Extract the [x, y] coordinate from the center of the cell holding the provided text.  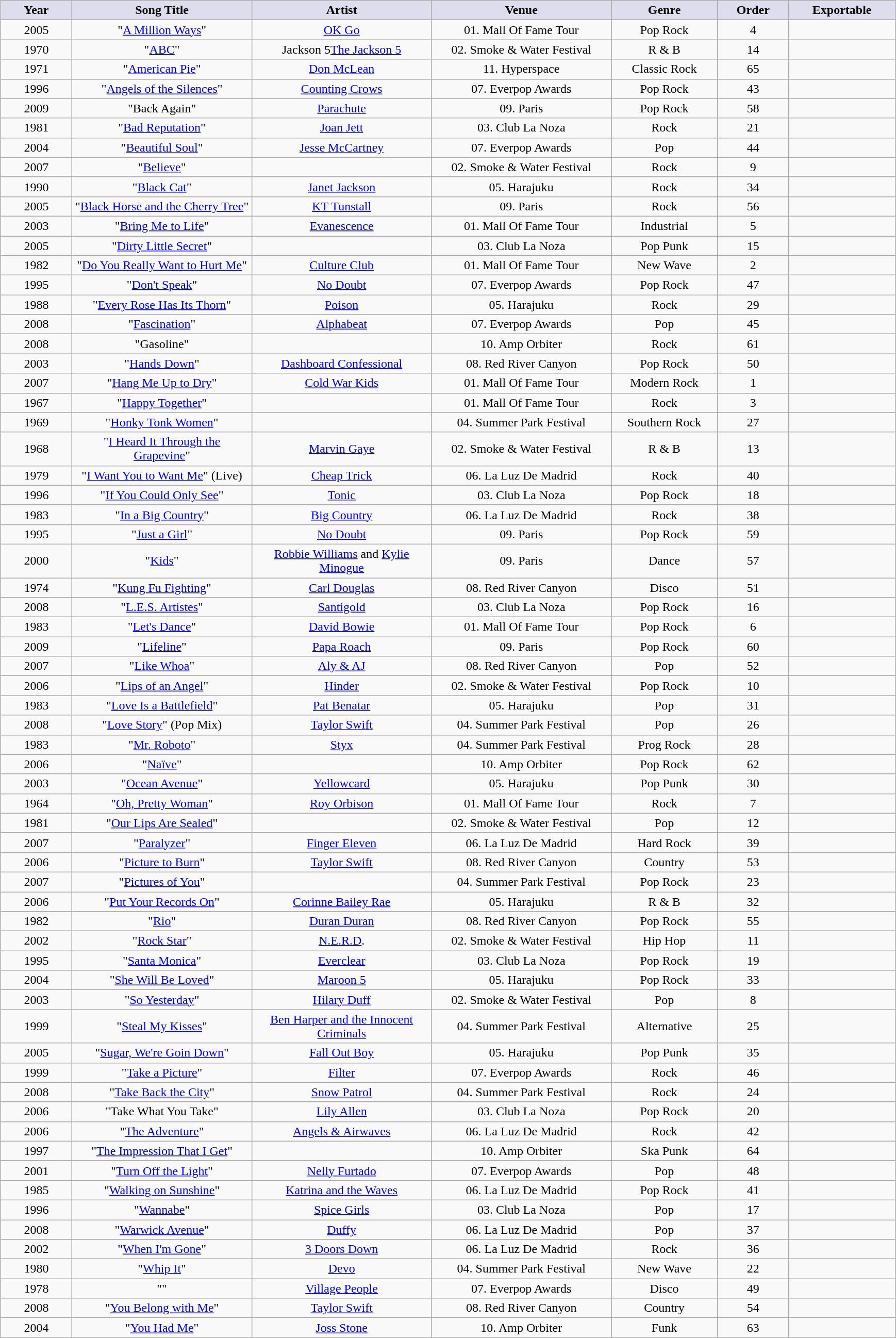
31 [754, 705]
Everclear [341, 961]
65 [754, 69]
11 [754, 941]
"A Million Ways" [162, 30]
15 [754, 246]
53 [754, 862]
1970 [36, 49]
24 [754, 1092]
"Bring Me to Life" [162, 226]
Poison [341, 305]
"Rio" [162, 921]
Snow Patrol [341, 1092]
Venue [522, 10]
14 [754, 49]
"Lifeline" [162, 647]
"Hang Me Up to Dry" [162, 383]
Ska Punk [665, 1151]
27 [754, 422]
Hilary Duff [341, 1000]
1978 [36, 1289]
10 [754, 686]
Janet Jackson [341, 187]
"The Adventure" [162, 1131]
Finger Eleven [341, 843]
"Mr. Roboto" [162, 745]
48 [754, 1170]
7 [754, 803]
Hip Hop [665, 941]
Industrial [665, 226]
1971 [36, 69]
46 [754, 1072]
13 [754, 449]
33 [754, 980]
"Our Lips Are Sealed" [162, 823]
"You Had Me" [162, 1328]
Joan Jett [341, 128]
2001 [36, 1170]
1 [754, 383]
1969 [36, 422]
9 [754, 167]
Pat Benatar [341, 705]
Big Country [341, 515]
Dance [665, 561]
David Bowie [341, 627]
Jackson 5The Jackson 5 [341, 49]
19 [754, 961]
"Like Whoa" [162, 666]
"Happy Together" [162, 403]
Ben Harper and the Innocent Criminals [341, 1026]
"L.E.S. Artistes" [162, 607]
"Hands Down" [162, 364]
Carl Douglas [341, 587]
"Pictures of You" [162, 882]
"Warwick Avenue" [162, 1230]
Robbie Williams and Kylie Minogue [341, 561]
1988 [36, 305]
Corinne Bailey Rae [341, 902]
50 [754, 364]
Joss Stone [341, 1328]
3 [754, 403]
"Put Your Records On" [162, 902]
Cheap Trick [341, 475]
Funk [665, 1328]
"Kids" [162, 561]
"Gasoline" [162, 344]
44 [754, 147]
Classic Rock [665, 69]
11. Hyperspace [522, 69]
4 [754, 30]
Counting Crows [341, 89]
"Oh, Pretty Woman" [162, 803]
"Just a Girl" [162, 534]
26 [754, 725]
57 [754, 561]
"Honky Tonk Women" [162, 422]
"You Belong with Me" [162, 1308]
"When I'm Gone" [162, 1249]
62 [754, 764]
"Take What You Take" [162, 1112]
Dashboard Confessional [341, 364]
22 [754, 1269]
56 [754, 206]
37 [754, 1230]
49 [754, 1289]
Culture Club [341, 266]
"Black Horse and the Cherry Tree" [162, 206]
38 [754, 515]
35 [754, 1053]
Angels & Airwaves [341, 1131]
8 [754, 1000]
3 Doors Down [341, 1249]
Yellowcard [341, 784]
Alternative [665, 1026]
63 [754, 1328]
1985 [36, 1190]
41 [754, 1190]
Spice Girls [341, 1210]
32 [754, 902]
Modern Rock [665, 383]
Duffy [341, 1230]
Song Title [162, 10]
"Lips of an Angel" [162, 686]
5 [754, 226]
21 [754, 128]
"Bad Reputation" [162, 128]
"Angels of the Silences" [162, 89]
OK Go [341, 30]
1980 [36, 1269]
"Ocean Avenue" [162, 784]
43 [754, 89]
Nelly Furtado [341, 1170]
1990 [36, 187]
36 [754, 1249]
12 [754, 823]
"Take Back the City" [162, 1092]
"Whip It" [162, 1269]
52 [754, 666]
Artist [341, 10]
Year [36, 10]
61 [754, 344]
Devo [341, 1269]
Filter [341, 1072]
Hinder [341, 686]
N.E.R.D. [341, 941]
Duran Duran [341, 921]
"Wannabe" [162, 1210]
Roy Orbison [341, 803]
Hard Rock [665, 843]
"Believe" [162, 167]
30 [754, 784]
40 [754, 475]
Don McLean [341, 69]
Alphabeat [341, 324]
1979 [36, 475]
64 [754, 1151]
Jesse McCartney [341, 147]
Village People [341, 1289]
58 [754, 108]
"Santa Monica" [162, 961]
Lily Allen [341, 1112]
29 [754, 305]
Santigold [341, 607]
45 [754, 324]
Cold War Kids [341, 383]
Aly & AJ [341, 666]
28 [754, 745]
"Love Story" (Pop Mix) [162, 725]
"" [162, 1289]
"Naïve" [162, 764]
"If You Could Only See" [162, 495]
Genre [665, 10]
"She Will Be Loved" [162, 980]
"Every Rose Has Its Thorn" [162, 305]
"Fascination" [162, 324]
Maroon 5 [341, 980]
"American Pie" [162, 69]
39 [754, 843]
2000 [36, 561]
1967 [36, 403]
20 [754, 1112]
Styx [341, 745]
Papa Roach [341, 647]
Order [754, 10]
Evanescence [341, 226]
Tonic [341, 495]
1974 [36, 587]
55 [754, 921]
"In a Big Country" [162, 515]
17 [754, 1210]
"Back Again" [162, 108]
"Picture to Burn" [162, 862]
1968 [36, 449]
"Take a Picture" [162, 1072]
60 [754, 647]
59 [754, 534]
"I Want You to Want Me" (Live) [162, 475]
"So Yesterday" [162, 1000]
"Don't Speak" [162, 285]
1964 [36, 803]
Prog Rock [665, 745]
"Love Is a Battlefield" [162, 705]
Parachute [341, 108]
18 [754, 495]
"Kung Fu Fighting" [162, 587]
"Do You Really Want to Hurt Me" [162, 266]
25 [754, 1026]
Katrina and the Waves [341, 1190]
16 [754, 607]
"Sugar, We're Goin Down" [162, 1053]
2 [754, 266]
23 [754, 882]
"ABC" [162, 49]
"Let's Dance" [162, 627]
1997 [36, 1151]
51 [754, 587]
"The Impression That I Get" [162, 1151]
6 [754, 627]
"Rock Star" [162, 941]
"Walking on Sunshine" [162, 1190]
54 [754, 1308]
47 [754, 285]
34 [754, 187]
Marvin Gaye [341, 449]
"Steal My Kisses" [162, 1026]
"Black Cat" [162, 187]
Exportable [842, 10]
42 [754, 1131]
"I Heard It Through the Grapevine" [162, 449]
"Dirty Little Secret" [162, 246]
KT Tunstall [341, 206]
"Turn Off the Light" [162, 1170]
"Paralyzer" [162, 843]
Fall Out Boy [341, 1053]
Southern Rock [665, 422]
"Beautiful Soul" [162, 147]
